Locate the cell with the specified text and output its [x, y] center coordinate. 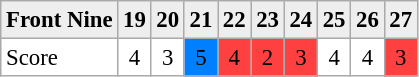
24 [300, 20]
19 [134, 20]
22 [234, 20]
26 [368, 20]
20 [168, 20]
23 [268, 20]
2 [268, 57]
Score [60, 57]
5 [200, 57]
27 [400, 20]
25 [334, 20]
21 [200, 20]
Front Nine [60, 20]
